Return the (x, y) coordinate for the center point of the cell that contains the specified text.  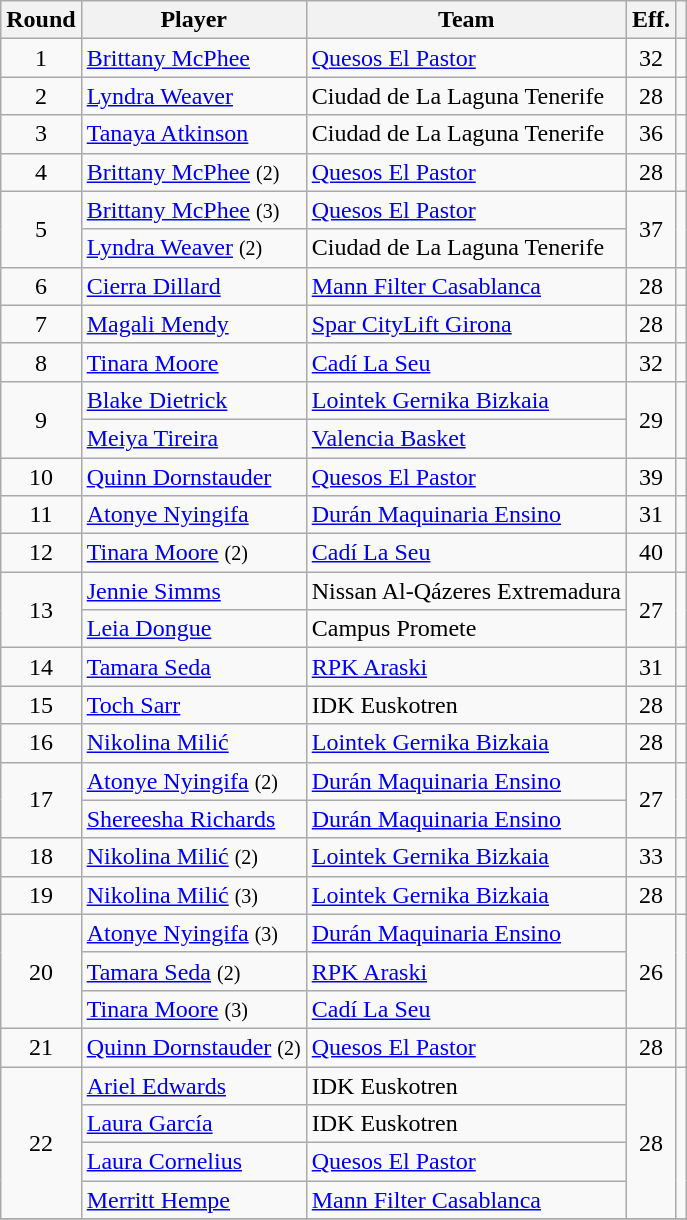
Campus Promete (466, 629)
Shereesha Richards (194, 819)
16 (41, 743)
37 (650, 229)
17 (41, 800)
10 (41, 477)
9 (41, 419)
Spar CityLift Girona (466, 324)
Tamara Seda (2) (194, 971)
Cierra Dillard (194, 286)
11 (41, 515)
Laura Cornelius (194, 1162)
Atonye Nyingifa (2) (194, 781)
36 (650, 134)
Tamara Seda (194, 667)
5 (41, 229)
4 (41, 172)
Brittany McPhee (3) (194, 210)
Ariel Edwards (194, 1085)
Nissan Al-Qázeres Extremadura (466, 591)
22 (41, 1142)
21 (41, 1047)
Meiya Tireira (194, 438)
20 (41, 971)
Tanaya Atkinson (194, 134)
8 (41, 362)
Brittany McPhee (2) (194, 172)
1 (41, 58)
13 (41, 610)
40 (650, 553)
Player (194, 20)
Tinara Moore (194, 362)
Eff. (650, 20)
39 (650, 477)
Tinara Moore (2) (194, 553)
Laura García (194, 1124)
33 (650, 857)
26 (650, 971)
Team (466, 20)
12 (41, 553)
6 (41, 286)
Atonye Nyingifa (194, 515)
19 (41, 895)
Blake Dietrick (194, 400)
Tinara Moore (3) (194, 1009)
Nikolina Milić (194, 743)
Jennie Simms (194, 591)
7 (41, 324)
Merritt Hempe (194, 1200)
15 (41, 705)
18 (41, 857)
Magali Mendy (194, 324)
Quinn Dornstauder (194, 477)
Lyndra Weaver (2) (194, 248)
14 (41, 667)
Lyndra Weaver (194, 96)
Round (41, 20)
Atonye Nyingifa (3) (194, 933)
3 (41, 134)
Quinn Dornstauder (2) (194, 1047)
Nikolina Milić (3) (194, 895)
Toch Sarr (194, 705)
2 (41, 96)
Valencia Basket (466, 438)
Nikolina Milić (2) (194, 857)
Leia Dongue (194, 629)
29 (650, 419)
Brittany McPhee (194, 58)
